Output the (X, Y) coordinate of the center of the cell containing the given text.  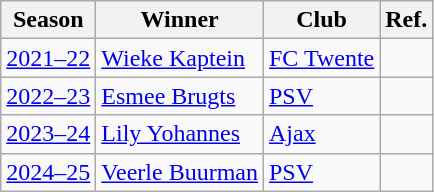
Esmee Brugts (180, 96)
2022–23 (48, 96)
Season (48, 20)
Club (321, 20)
Ajax (321, 134)
Veerle Buurman (180, 172)
FC Twente (321, 58)
Wieke Kaptein (180, 58)
2024–25 (48, 172)
Lily Yohannes (180, 134)
2023–24 (48, 134)
2021–22 (48, 58)
Ref. (406, 20)
Winner (180, 20)
